Scan for the cell matching the given text and deliver its [X, Y] coordinate at center. 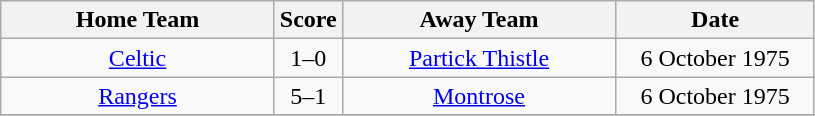
5–1 [308, 96]
Score [308, 20]
Celtic [138, 58]
Partick Thistle [479, 58]
Home Team [138, 20]
Away Team [479, 20]
Montrose [479, 96]
Rangers [138, 96]
Date [716, 20]
1–0 [308, 58]
